Output the (X, Y) coordinate of the center of the cell containing the given text.  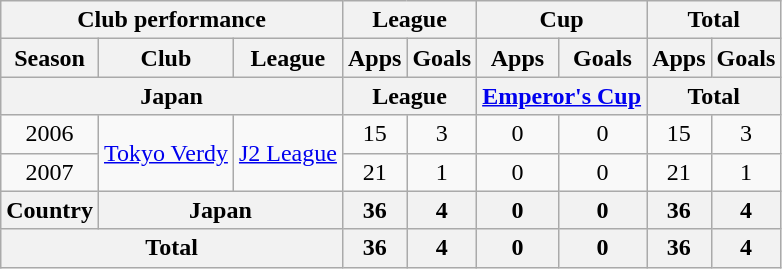
Club performance (172, 20)
Cup (562, 20)
Club (166, 58)
Country (50, 210)
2006 (50, 134)
Emperor's Cup (562, 96)
2007 (50, 172)
Tokyo Verdy (166, 153)
Season (50, 58)
J2 League (288, 153)
